Detect which cell encompasses the target text, then output its (x, y) center coordinate. 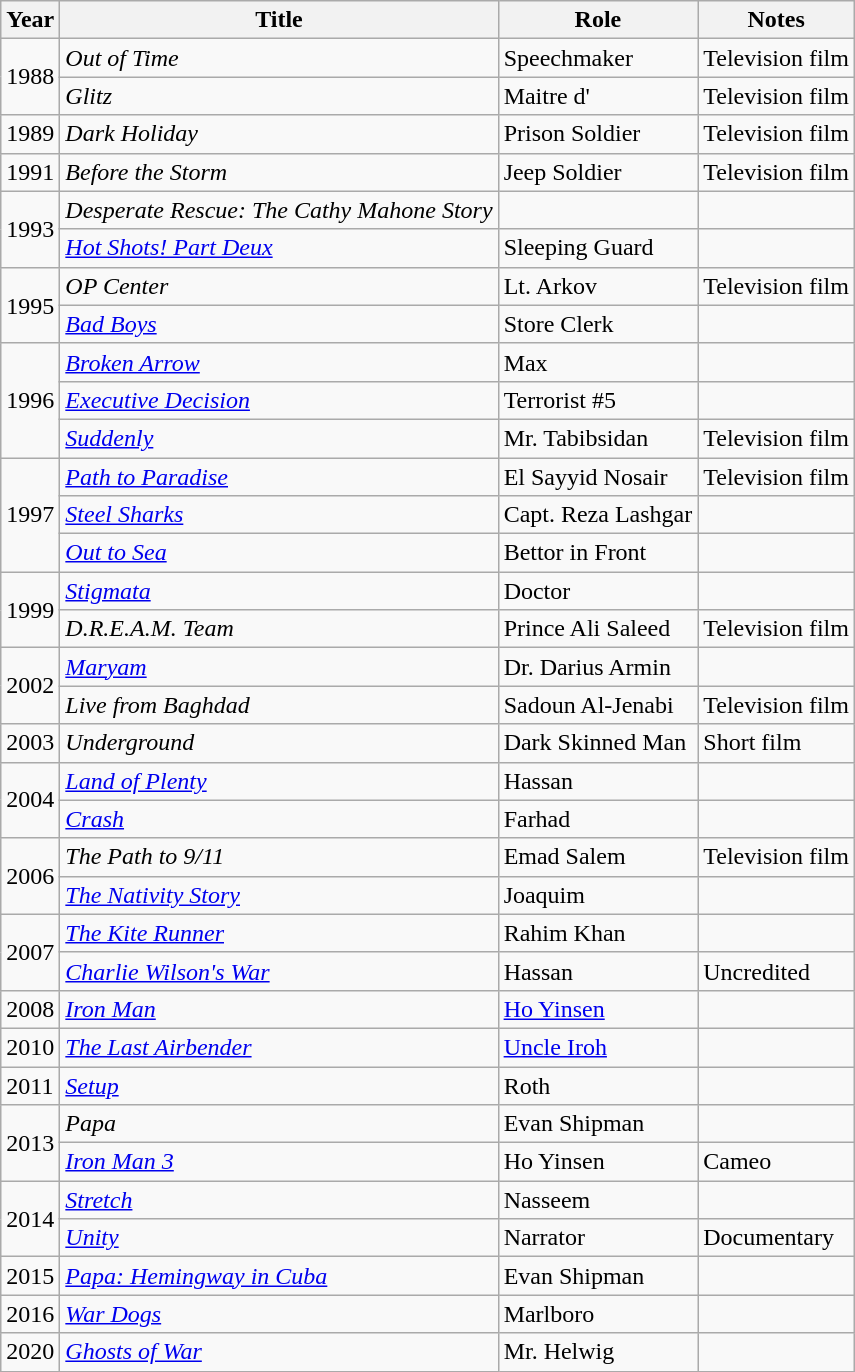
2006 (30, 876)
Maitre d' (598, 96)
Dark Holiday (279, 134)
Short film (776, 743)
2002 (30, 686)
1999 (30, 610)
Glitz (279, 96)
El Sayyid Nosair (598, 477)
Dr. Darius Armin (598, 667)
Dark Skinned Man (598, 743)
Live from Baghdad (279, 705)
1993 (30, 229)
Capt. Reza Lashgar (598, 515)
Rahim Khan (598, 933)
Joaquim (598, 895)
Iron Man (279, 1009)
Mr. Helwig (598, 1352)
Stretch (279, 1200)
Mr. Tabibsidan (598, 438)
Setup (279, 1085)
Emad Salem (598, 857)
OP Center (279, 286)
Notes (776, 20)
Role (598, 20)
Iron Man 3 (279, 1162)
2008 (30, 1009)
Store Clerk (598, 324)
Cameo (776, 1162)
Bad Boys (279, 324)
Desperate Rescue: The Cathy Mahone Story (279, 210)
Prison Soldier (598, 134)
The Kite Runner (279, 933)
Marlboro (598, 1314)
2013 (30, 1143)
War Dogs (279, 1314)
The Nativity Story (279, 895)
2016 (30, 1314)
Papa (279, 1124)
2014 (30, 1219)
Maryam (279, 667)
Speechmaker (598, 58)
Sleeping Guard (598, 248)
1991 (30, 172)
Lt. Arkov (598, 286)
1996 (30, 400)
Title (279, 20)
Executive Decision (279, 400)
Nasseem (598, 1200)
Papa: Hemingway in Cuba (279, 1276)
1997 (30, 515)
Roth (598, 1085)
Uncle Iroh (598, 1047)
Charlie Wilson's War (279, 971)
Out to Sea (279, 553)
Broken Arrow (279, 362)
Path to Paradise (279, 477)
1988 (30, 77)
Doctor (598, 591)
Farhad (598, 819)
The Last Airbender (279, 1047)
Land of Plenty (279, 781)
Crash (279, 819)
Terrorist #5 (598, 400)
Out of Time (279, 58)
2003 (30, 743)
Stigmata (279, 591)
1995 (30, 305)
2020 (30, 1352)
Ghosts of War (279, 1352)
Underground (279, 743)
1989 (30, 134)
Bettor in Front (598, 553)
2007 (30, 952)
Documentary (776, 1238)
Jeep Soldier (598, 172)
Sadoun Al-Jenabi (598, 705)
Steel Sharks (279, 515)
Uncredited (776, 971)
2011 (30, 1085)
Hot Shots! Part Deux (279, 248)
Suddenly (279, 438)
Unity (279, 1238)
Before the Storm (279, 172)
Year (30, 20)
Prince Ali Saleed (598, 629)
2015 (30, 1276)
2010 (30, 1047)
D.R.E.A.M. Team (279, 629)
Narrator (598, 1238)
2004 (30, 800)
The Path to 9/11 (279, 857)
Max (598, 362)
